Pinpoint the cell where the given text exists, returning its [x, y] midpoint coordinate. 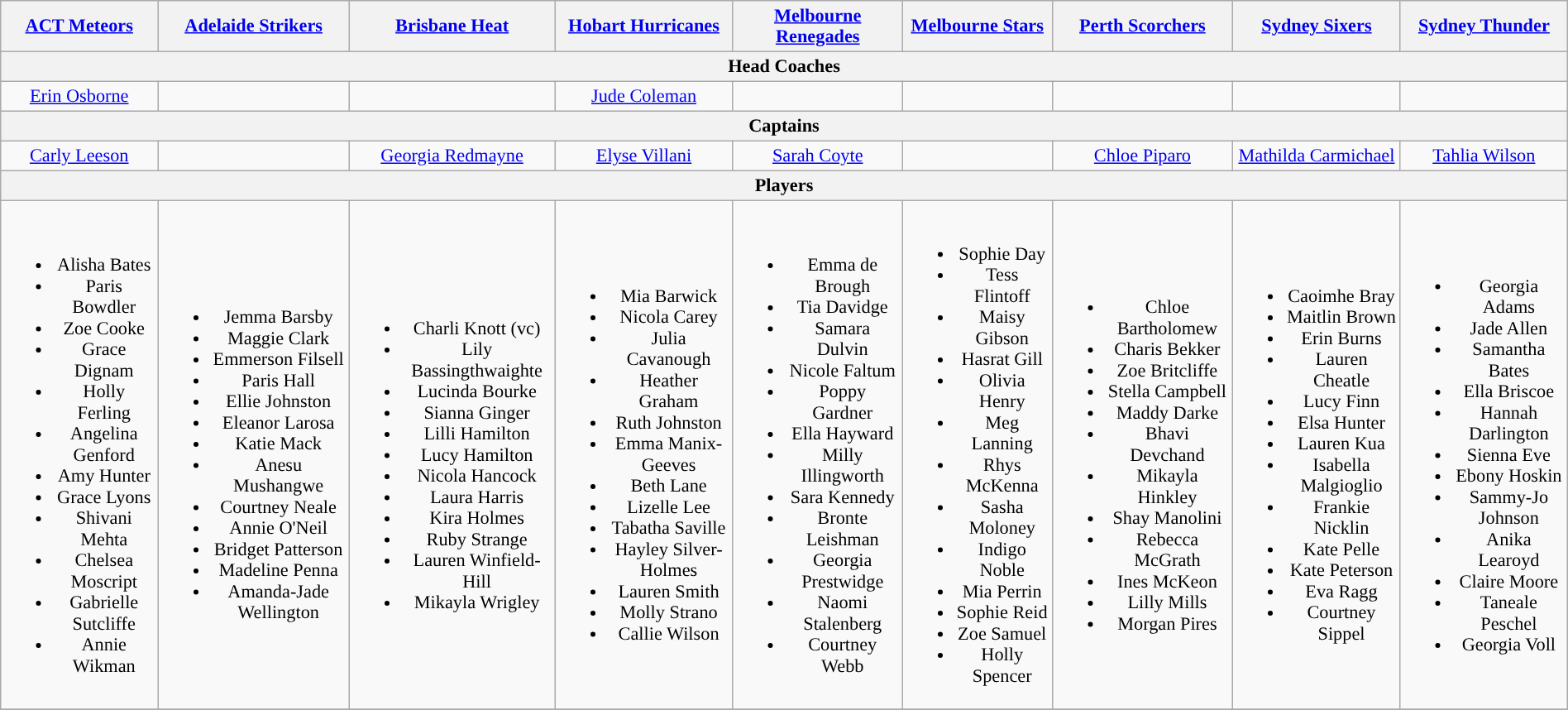
Carly Leeson [79, 156]
Erin Osborne [79, 96]
Elyse Villani [644, 156]
Mathilda Carmichael [1317, 156]
Players [784, 185]
Melbourne Renegades [817, 26]
Sydney Thunder [1484, 26]
Georgia Redmayne [452, 156]
Hobart Hurricanes [644, 26]
Captains [784, 126]
Tahlia Wilson [1484, 156]
Perth Scorchers [1142, 26]
Brisbane Heat [452, 26]
ACT Meteors [79, 26]
Chloe Piparo [1142, 156]
Head Coaches [784, 66]
Sarah Coyte [817, 156]
Sydney Sixers [1317, 26]
Melbourne Stars [978, 26]
Adelaide Strikers [254, 26]
Jude Coleman [644, 96]
